Find where the given text appears and provide that cell's center as (X, Y) coordinate. 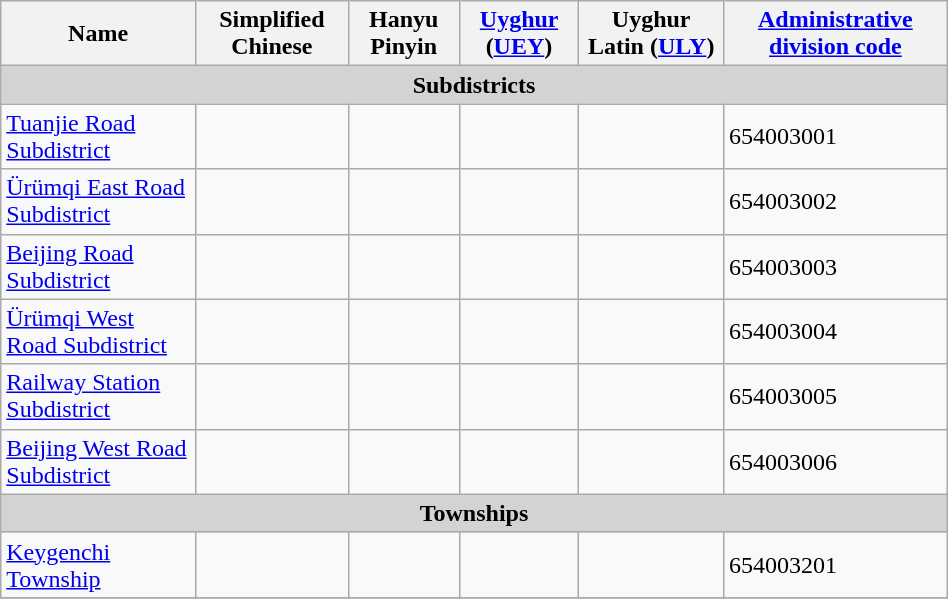
Uyghur (UEY) (519, 34)
654003002 (836, 202)
Railway Station Subdistrict (98, 396)
Ürümqi West Road Subdistrict (98, 332)
Keygenchi Township (98, 564)
Beijing West Road Subdistrict (98, 462)
Townships (474, 513)
Ürümqi East Road Subdistrict (98, 202)
654003005 (836, 396)
Administrative division code (836, 34)
Uyghur Latin (ULY) (652, 34)
654003003 (836, 266)
654003006 (836, 462)
Simplified Chinese (272, 34)
Hanyu Pinyin (404, 34)
Subdistricts (474, 85)
Beijing Road Subdistrict (98, 266)
654003201 (836, 564)
654003004 (836, 332)
Tuanjie Road Subdistrict (98, 136)
Name (98, 34)
654003001 (836, 136)
